Pinpoint the cell where the given text exists, returning its (X, Y) midpoint coordinate. 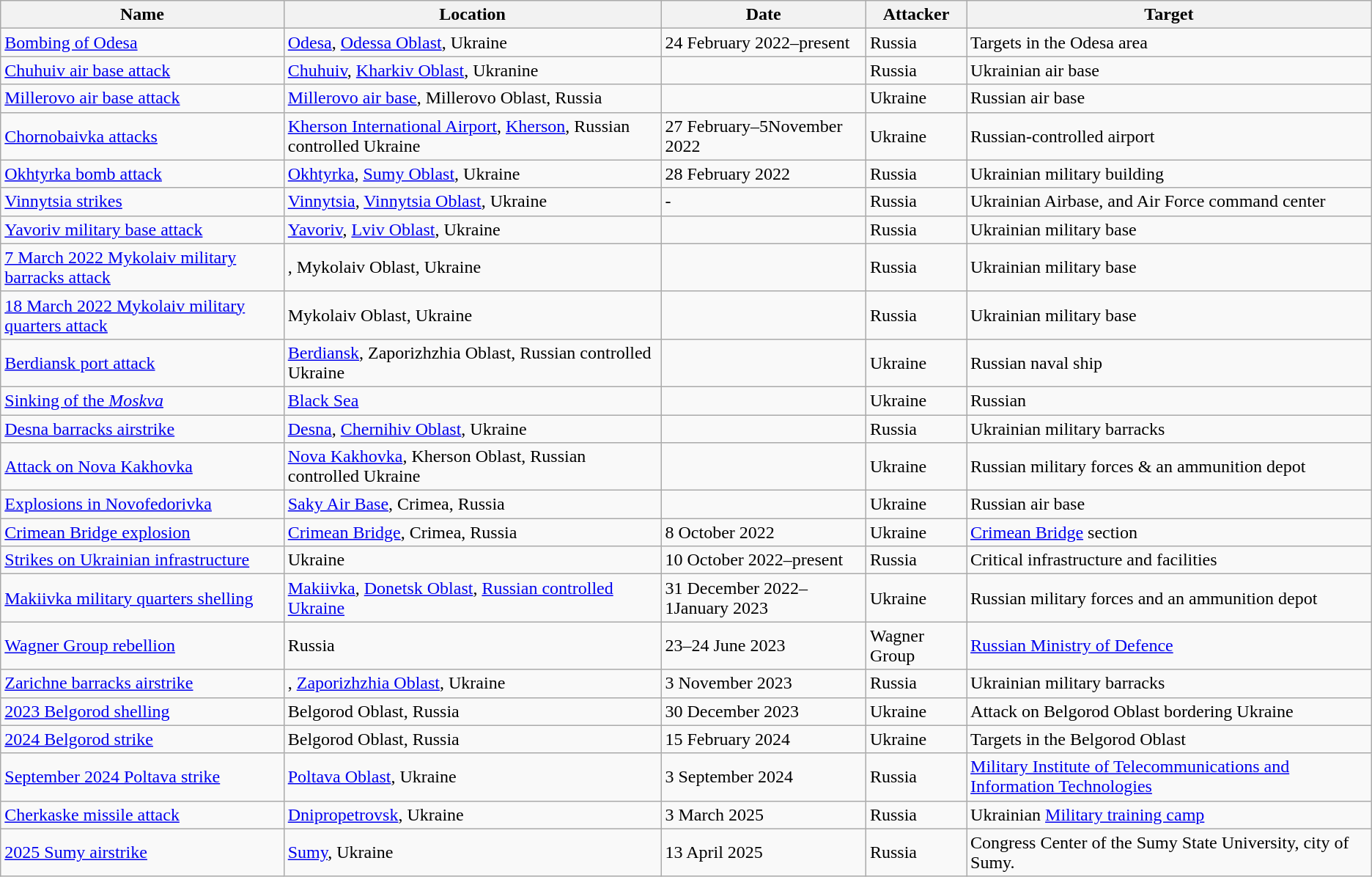
Strikes on Ukrainian infrastructure (142, 560)
Military Institute of Telecommunications and Information Technologies (1170, 777)
2025 Sumy airstrike (142, 852)
Ukrainian military building (1170, 174)
Crimean Bridge section (1170, 532)
Yavoriv military base attack (142, 230)
Russian-controlled airport (1170, 136)
Ukrainian air base (1170, 70)
Chuhuiv air base attack (142, 70)
Yavoriv, Lviv Oblast, Ukraine (472, 230)
Millerovo air base attack (142, 98)
27 February–5November 2022 (764, 136)
Explosions in Novofedorivka (142, 504)
18 March 2022 Mykolaiv military quarters attack (142, 315)
Name (142, 15)
September 2024 Poltava strike (142, 777)
28 February 2022 (764, 174)
2024 Belgorod strike (142, 739)
Okhtyrka bomb attack (142, 174)
Wagner Group rebellion (142, 645)
Berdiansk port attack (142, 362)
Target (1170, 15)
15 February 2024 (764, 739)
Targets in the Belgorod Oblast (1170, 739)
2023 Belgorod shelling (142, 711)
10 October 2022–present (764, 560)
Sumy, Ukraine (472, 852)
Bombing of Odesa (142, 43)
Ukrainian Airbase, and Air Force command center (1170, 202)
Russian military forces and an ammunition depot (1170, 598)
Crimean Bridge, Crimea, Russia (472, 532)
Location (472, 15)
Sinking of the Moskva (142, 400)
Ukrainian Military training camp (1170, 815)
31 December 2022–1January 2023 (764, 598)
Odesa, Odessa Oblast, Ukraine (472, 43)
Chuhuiv, Kharkiv Oblast, Ukranine (472, 70)
Attack on Nova Kakhovka (142, 466)
Millerovo air base, Millerovo Oblast, Russia (472, 98)
, Zaporizhzhia Oblast, Ukraine (472, 683)
23–24 June 2023 (764, 645)
24 February 2022–present (764, 43)
8 October 2022 (764, 532)
Russian Ministry of Defence (1170, 645)
Makiivka, Donetsk Oblast, Russian controlled Ukraine (472, 598)
Vinnytsia, Vinnytsia Oblast, Ukraine (472, 202)
Attack on Belgorod Oblast bordering Ukraine (1170, 711)
30 December 2023 (764, 711)
Dnipropetrovsk, Ukraine (472, 815)
Attacker (916, 15)
Nova Kakhovka, Kherson Oblast, Russian controlled Ukraine (472, 466)
Congress Center of the Sumy State University, city of Sumy. (1170, 852)
Berdiansk, Zaporizhzhia Oblast, Russian controlled Ukraine (472, 362)
Desna barracks airstrike (142, 429)
Russian (1170, 400)
Black Sea (472, 400)
7 March 2022 Mykolaiv military barracks attack (142, 267)
Russian naval ship (1170, 362)
Cherkaske missile attack (142, 815)
- (764, 202)
Targets in the Odesa area (1170, 43)
Makiivka military quarters shelling (142, 598)
3 November 2023 (764, 683)
Desna, Chernihiv Oblast, Ukraine (472, 429)
Chornobaivka attacks (142, 136)
Kherson International Airport, Kherson, Russian controlled Ukraine (472, 136)
Poltava Oblast, Ukraine (472, 777)
13 April 2025 (764, 852)
Russian military forces & an ammunition depot (1170, 466)
Vinnytsia strikes (142, 202)
Zarichne barracks airstrike (142, 683)
Saky Air Base, Crimea, Russia (472, 504)
Date (764, 15)
Okhtyrka, Sumy Oblast, Ukraine (472, 174)
, Mykolaiv Oblast, Ukraine (472, 267)
3 September 2024 (764, 777)
Crimean Bridge explosion (142, 532)
3 March 2025 (764, 815)
Wagner Group (916, 645)
Critical infrastructure and facilities (1170, 560)
Mykolaiv Oblast, Ukraine (472, 315)
